Detect which cell encompasses the target text, then output its (x, y) center coordinate. 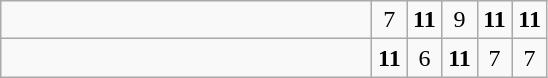
6 (424, 58)
9 (460, 20)
